Find where the given text appears and provide that cell's center as (X, Y) coordinate. 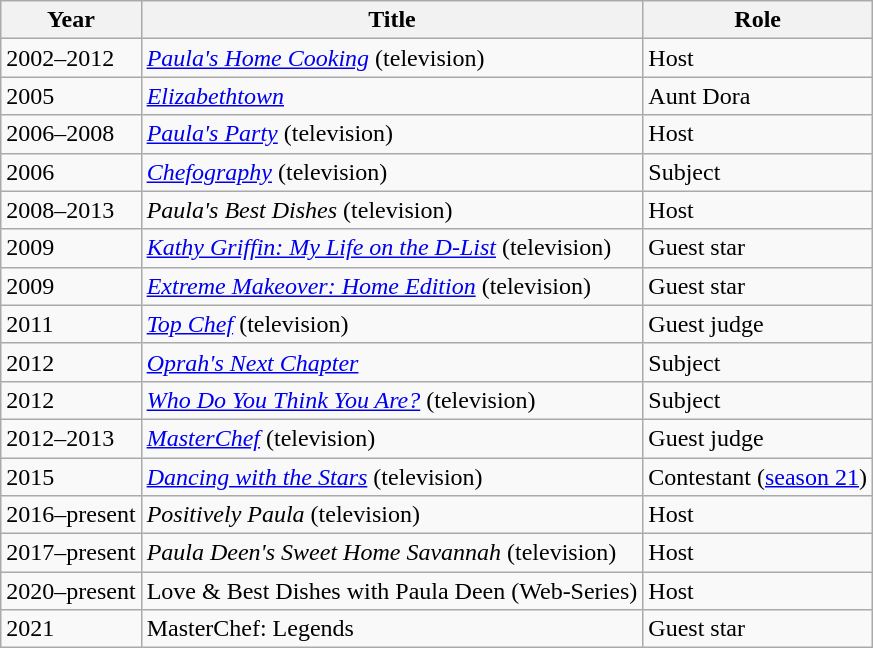
Paula Deen's Sweet Home Savannah (television) (392, 553)
2012–2013 (71, 438)
Who Do You Think You Are? (television) (392, 400)
Positively Paula (television) (392, 515)
Paula's Best Dishes (television) (392, 210)
2002–2012 (71, 58)
MasterChef (television) (392, 438)
Love & Best Dishes with Paula Deen (Web-Series) (392, 591)
2021 (71, 629)
Extreme Makeover: Home Edition (television) (392, 286)
Title (392, 20)
2005 (71, 96)
Elizabethtown (392, 96)
Aunt Dora (758, 96)
2006 (71, 172)
Paula's Party (television) (392, 134)
Chefography (television) (392, 172)
MasterChef: Legends (392, 629)
Oprah's Next Chapter (392, 362)
2011 (71, 324)
2017–present (71, 553)
Kathy Griffin: My Life on the D-List (television) (392, 248)
Top Chef (television) (392, 324)
Contestant (season 21) (758, 477)
2008–2013 (71, 210)
2020–present (71, 591)
Paula's Home Cooking (television) (392, 58)
2015 (71, 477)
Dancing with the Stars (television) (392, 477)
2006–2008 (71, 134)
Year (71, 20)
Role (758, 20)
2016–present (71, 515)
